From the cell containing the given text, extract its center point as [x, y] coordinate. 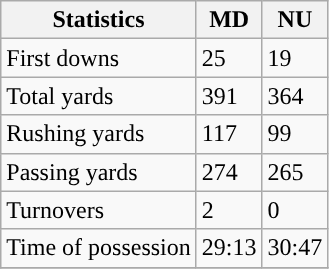
364 [295, 96]
265 [295, 172]
Passing yards [99, 172]
25 [229, 58]
Statistics [99, 20]
NU [295, 20]
Turnovers [99, 210]
2 [229, 210]
0 [295, 210]
391 [229, 96]
29:13 [229, 248]
117 [229, 134]
Rushing yards [99, 134]
30:47 [295, 248]
99 [295, 134]
Time of possession [99, 248]
Total yards [99, 96]
First downs [99, 58]
MD [229, 20]
274 [229, 172]
19 [295, 58]
